Return the [x, y] coordinate for the center point of the cell that contains the specified text.  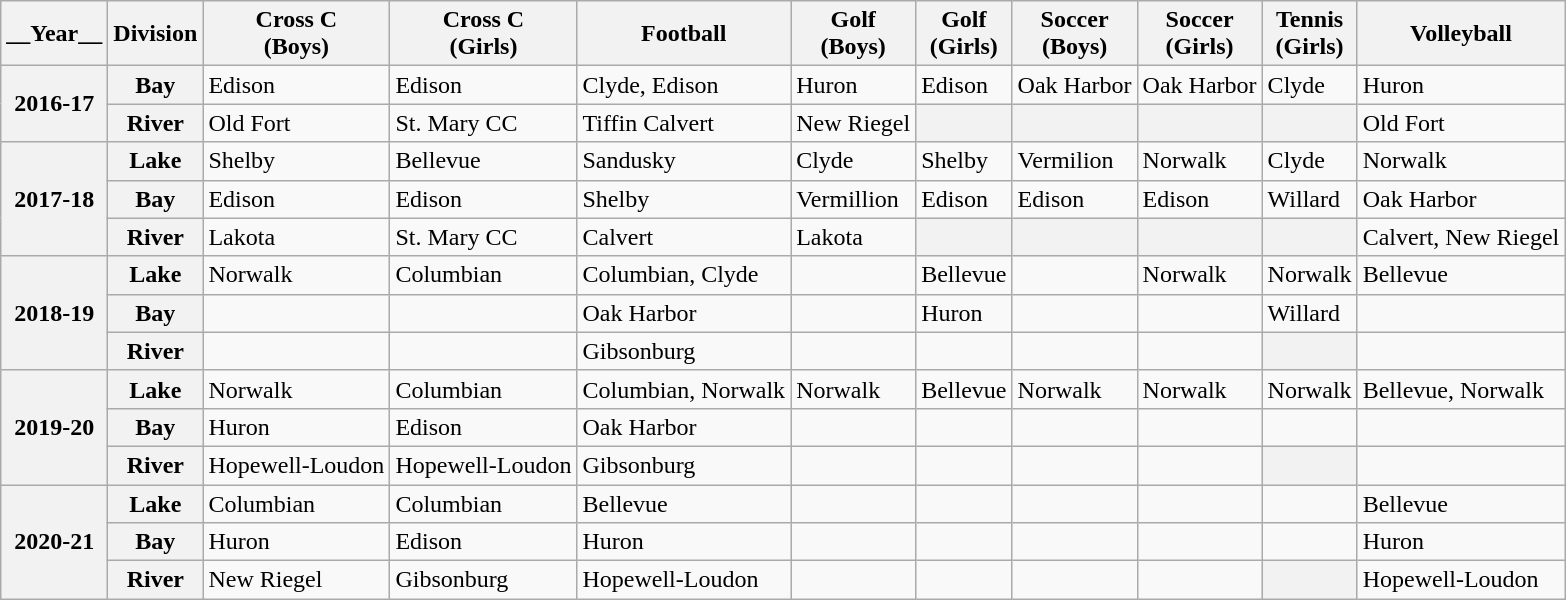
Cross C(Girls) [484, 34]
2017-18 [54, 199]
Golf(Boys) [854, 34]
Soccer(Girls) [1200, 34]
Vermillion [854, 199]
Golf(Girls) [964, 34]
Cross C(Boys) [296, 34]
Calvert, New Riegel [1461, 237]
2020-21 [54, 541]
Tennis(Girls) [1310, 34]
Calvert [684, 237]
Tiffin Calvert [684, 123]
__Year__ [54, 34]
Columbian, Norwalk [684, 389]
2019-20 [54, 427]
Soccer(Boys) [1074, 34]
Volleyball [1461, 34]
Football [684, 34]
2018-19 [54, 313]
Vermilion [1074, 161]
Columbian, Clyde [684, 275]
Clyde, Edison [684, 85]
Bellevue, Norwalk [1461, 389]
Sandusky [684, 161]
2016-17 [54, 104]
Division [156, 34]
